From the cell containing the given text, extract its center point as (X, Y) coordinate. 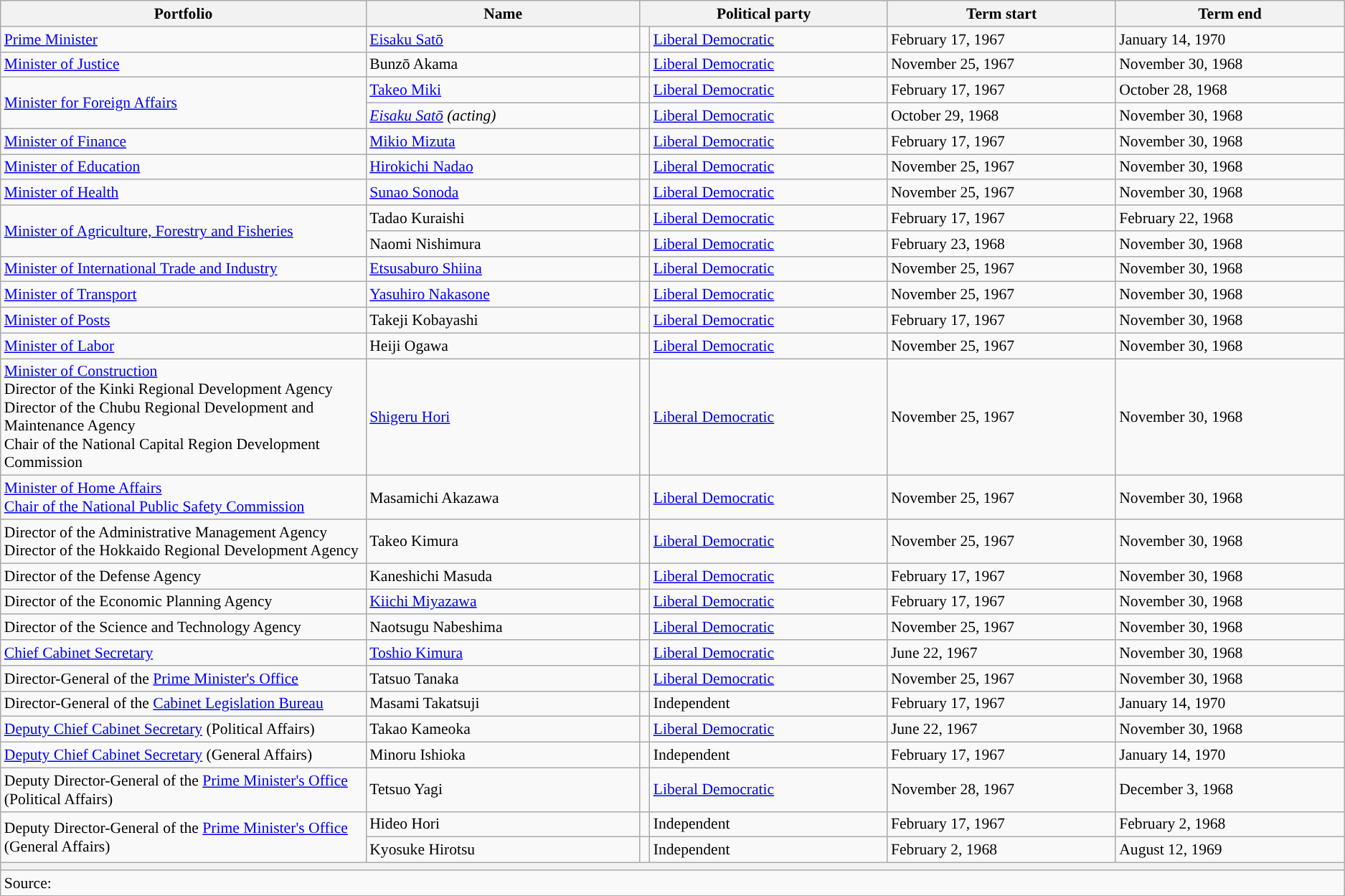
Hirokichi Nadao (503, 167)
Heiji Ogawa (503, 346)
Eisaku Satō (acting) (503, 116)
Naomi Nishimura (503, 244)
October 28, 1968 (1230, 90)
February 22, 1968 (1230, 218)
Chief Cabinet Secretary (184, 653)
Mikio Mizuta (503, 141)
Sunao Sonoda (503, 193)
Tetsuo Yagi (503, 789)
Tadao Kuraishi (503, 218)
Director of the Defense Agency (184, 576)
Minoru Ishioka (503, 755)
Minister of International Trade and Industry (184, 269)
Tatsuo Tanaka (503, 679)
Director-General of the Prime Minister's Office (184, 679)
August 12, 1969 (1230, 850)
Kaneshichi Masuda (503, 576)
Hideo Hori (503, 824)
Minister of Home AffairsChair of the National Public Safety Commission (184, 498)
Prime Minister (184, 39)
October 29, 1968 (1001, 116)
Director-General of the Cabinet Legislation Bureau (184, 704)
Minister of Health (184, 193)
Shigeru Hori (503, 418)
Deputy Director-General of the Prime Minister's Office (Political Affairs) (184, 789)
Term start (1001, 14)
Source: (673, 883)
Minister of Justice (184, 65)
Takeo Kimura (503, 541)
Deputy Director-General of the Prime Minister's Office (General Affairs) (184, 836)
November 28, 1967 (1001, 789)
Minister for Foreign Affairs (184, 103)
Masamichi Akazawa (503, 498)
Etsusaburo Shiina (503, 269)
December 3, 1968 (1230, 789)
Minister of Agriculture, Forestry and Fisheries (184, 231)
Toshio Kimura (503, 653)
Eisaku Satō (503, 39)
Takeo Miki (503, 90)
Name (503, 14)
Deputy Chief Cabinet Secretary (General Affairs) (184, 755)
Minister of Posts (184, 321)
February 23, 1968 (1001, 244)
Minister of Labor (184, 346)
Masami Takatsuji (503, 704)
Naotsugu Nabeshima (503, 628)
Minister of Finance (184, 141)
Kiichi Miyazawa (503, 602)
Yasuhiro Nakasone (503, 295)
Director of the Administrative Management AgencyDirector of the Hokkaido Regional Development Agency (184, 541)
Takao Kameoka (503, 730)
Takeji Kobayashi (503, 321)
Minister of Transport (184, 295)
Kyosuke Hirotsu (503, 850)
Director of the Science and Technology Agency (184, 628)
Term end (1230, 14)
Minister of Education (184, 167)
Portfolio (184, 14)
Director of the Economic Planning Agency (184, 602)
Deputy Chief Cabinet Secretary (Political Affairs) (184, 730)
Bunzō Akama (503, 65)
Political party (763, 14)
